From the cell containing the given text, extract its center point as [x, y] coordinate. 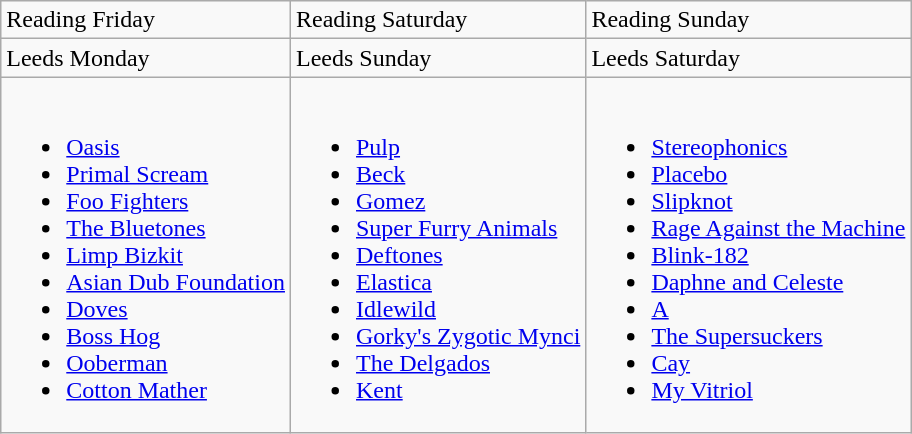
OasisPrimal ScreamFoo FightersThe BluetonesLimp BizkitAsian Dub FoundationDovesBoss HogOobermanCotton Mather [146, 255]
Reading Sunday [748, 20]
Reading Friday [146, 20]
Leeds Sunday [438, 58]
Reading Saturday [438, 20]
Leeds Monday [146, 58]
PulpBeckGomezSuper Furry AnimalsDeftonesElasticaIdlewildGorky's Zygotic MynciThe DelgadosKent [438, 255]
StereophonicsPlaceboSlipknotRage Against the MachineBlink-182Daphne and CelesteAThe SupersuckersCayMy Vitriol [748, 255]
Leeds Saturday [748, 58]
